From the cell containing the given text, extract its center point as (x, y) coordinate. 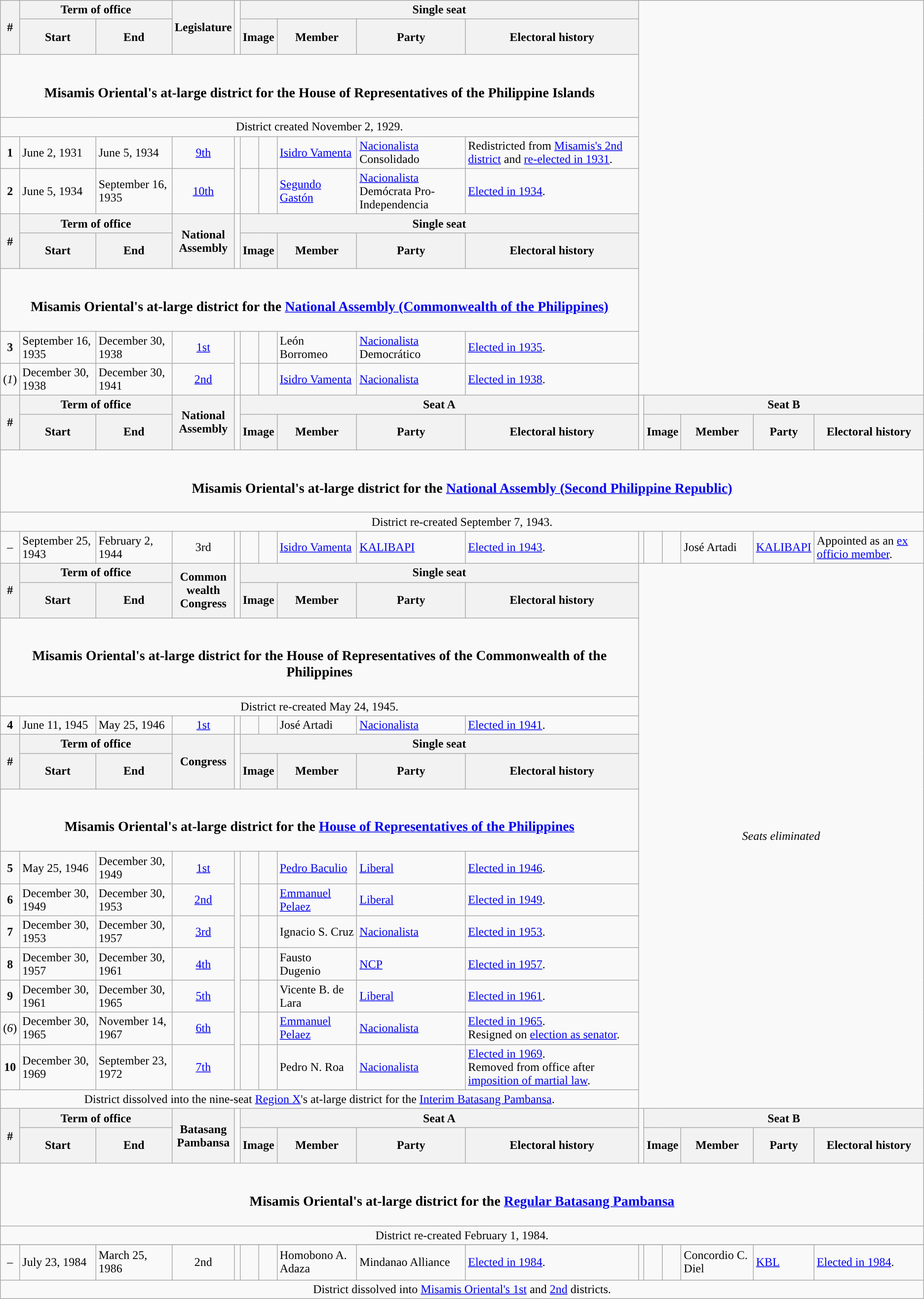
Congress (203, 761)
June 2, 1931 (58, 152)
9th (203, 152)
December 30, 1969 (58, 1067)
Homobono A. Adaza (317, 1262)
Legislature (203, 28)
Concordio C. Diel (717, 1262)
CommonwealthCongress (203, 590)
(1) (10, 379)
Seats eliminated (781, 836)
Misamis Oriental's at-large district for the National Assembly (Second Philippine Republic) (462, 481)
7 (10, 932)
León Borromeo (317, 347)
2 (10, 191)
NCP (411, 964)
6 (10, 900)
NacionalistaDemócrata Pro-Independencia (411, 191)
NacionalistaDemocrático (411, 347)
Misamis Oriental's at-large district for the National Assembly (Commonwealth of the Philippines) (320, 299)
Redistricted from Misamis's 2nd district and re-elected in 1931. (552, 152)
Misamis Oriental's at-large district for the Regular Batasang Pambansa (462, 1194)
March 25, 1986 (134, 1262)
4th (203, 964)
Elected in 1961. (552, 996)
Elected in 1969.Removed from office after imposition of martial law. (552, 1067)
10 (10, 1067)
Misamis Oriental's at-large district for the House of Representatives of the Commonwealth of the Philippines (320, 657)
September 25, 1943 (58, 547)
February 2, 1944 (134, 547)
District re-created September 7, 1943. (462, 522)
7th (203, 1067)
Elected in 1965.Resigned on election as senator. (552, 1028)
BatasangPambansa (203, 1136)
Misamis Oriental's at-large district for the House of Representatives of the Philippine Islands (320, 86)
5th (203, 996)
District re-created May 24, 1945. (320, 706)
4 (10, 725)
Elected in 1935. (552, 347)
3 (10, 347)
Elected in 1943. (552, 547)
5 (10, 868)
9 (10, 996)
NacionalistaConsolidado (411, 152)
Elected in 1949. (552, 900)
Elected in 1938. (552, 379)
6th (203, 1028)
Vicente B. de Lara (317, 996)
KBL (784, 1262)
8 (10, 964)
10th (203, 191)
July 23, 1984 (58, 1262)
Ignacio S. Cruz (317, 932)
Pedro Baculio (317, 868)
Appointed as an ex officio member. (869, 547)
November 14, 1967 (134, 1028)
District re-created February 1, 1984. (462, 1235)
Misamis Oriental's at-large district for the House of Representatives of the Philippines (320, 821)
Pedro N. Roa (317, 1067)
Mindanao Alliance (411, 1262)
September 23, 1972 (134, 1067)
Elected in 1946. (552, 868)
District dissolved into Misamis Oriental's 1st and 2nd districts. (462, 1290)
June 11, 1945 (58, 725)
(6) (10, 1028)
Elected in 1934. (552, 191)
Elected in 1957. (552, 964)
Fausto Dugenio (317, 964)
District dissolved into the nine-seat Region X's at-large district for the Interim Batasang Pambansa. (320, 1099)
December 30, 1941 (134, 379)
District created November 2, 1929. (320, 127)
Segundo Gastón (317, 191)
Elected in 1953. (552, 932)
Elected in 1941. (552, 725)
1 (10, 152)
